Pinpoint the cell where the given text exists, returning its (x, y) midpoint coordinate. 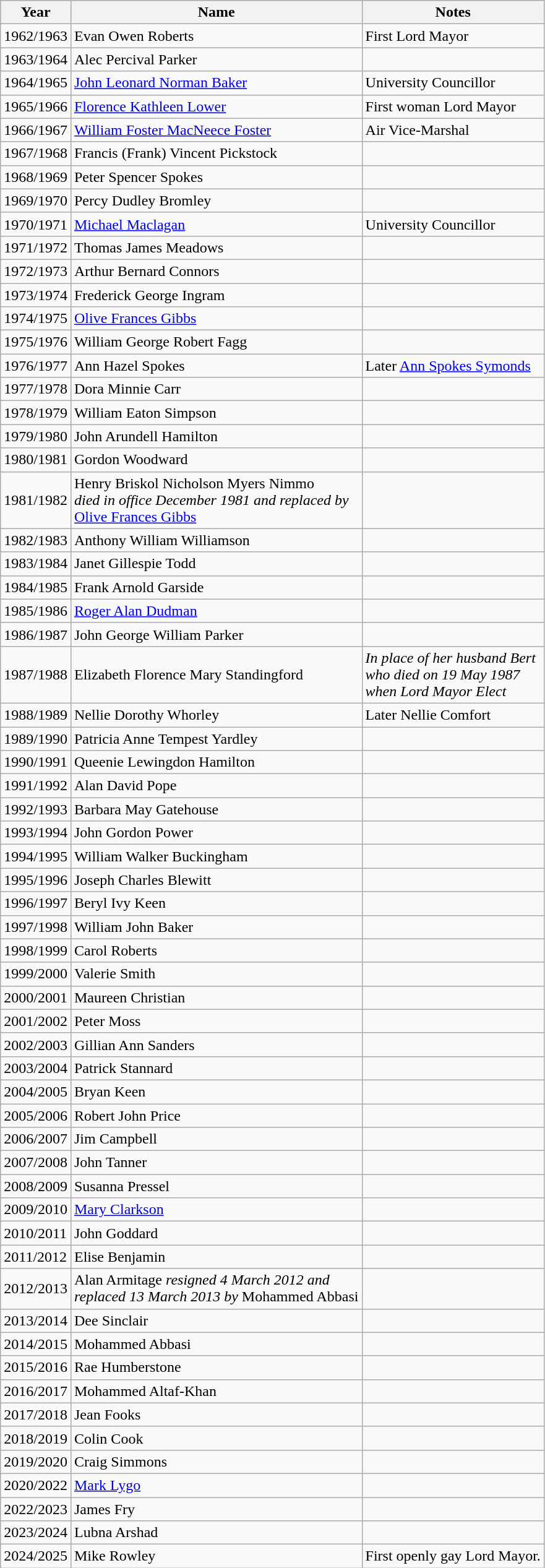
Mohammed Abbasi (217, 1344)
Henry Briskol Nicholson Myers Nimmo died in office December 1981 and replaced by Olive Frances Gibbs (217, 500)
Alec Percival Parker (217, 59)
1969/1970 (36, 200)
Rae Humberstone (217, 1368)
2013/2014 (36, 1320)
Later Ann Spokes Symonds (453, 366)
Later Nellie Comfort (453, 715)
2017/2018 (36, 1415)
First woman Lord Mayor (453, 106)
1997/1998 (36, 927)
Queenie Lewingdon Hamilton (217, 762)
1977/1978 (36, 389)
William Eaton Simpson (217, 413)
2004/2005 (36, 1092)
Lubna Arshad (217, 1533)
2000/2001 (36, 997)
2016/2017 (36, 1391)
1980/1981 (36, 460)
1998/1999 (36, 950)
1967/1968 (36, 153)
1981/1982 (36, 500)
Carol Roberts (217, 950)
John Goddard (217, 1233)
1963/1964 (36, 59)
2020/2022 (36, 1485)
Jean Fooks (217, 1415)
1971/1972 (36, 248)
2015/2016 (36, 1368)
Mary Clarkson (217, 1210)
2008/2009 (36, 1186)
In place of her husband Bert who died on 19 May 1987 when Lord Mayor Elect (453, 674)
1994/1995 (36, 856)
1970/1971 (36, 224)
1978/1979 (36, 413)
2006/2007 (36, 1139)
Bryan Keen (217, 1092)
2012/2013 (36, 1288)
2019/2020 (36, 1462)
2009/2010 (36, 1210)
Elise Benjamin (217, 1257)
1993/1994 (36, 833)
First openly gay Lord Mayor. (453, 1556)
2014/2015 (36, 1344)
Arthur Bernard Connors (217, 271)
Barbara May Gatehouse (217, 809)
1989/1990 (36, 738)
1973/1974 (36, 295)
Alan Armitage resigned 4 March 2012 and replaced 13 March 2013 by Mohammed Abbasi (217, 1288)
Peter Moss (217, 1021)
Gillian Ann Sanders (217, 1045)
2002/2003 (36, 1045)
2003/2004 (36, 1068)
2010/2011 (36, 1233)
1986/1987 (36, 634)
2001/2002 (36, 1021)
Evan Owen Roberts (217, 36)
John Arundell Hamilton (217, 436)
Gordon Woodward (217, 460)
Patricia Anne Tempest Yardley (217, 738)
2022/2023 (36, 1509)
Notes (453, 12)
Patrick Stannard (217, 1068)
Beryl Ivy Keen (217, 903)
Florence Kathleen Lower (217, 106)
1975/1976 (36, 342)
Alan David Pope (217, 786)
Craig Simmons (217, 1462)
1988/1989 (36, 715)
1999/2000 (36, 974)
Percy Dudley Bromley (217, 200)
1972/1973 (36, 271)
Name (217, 12)
John Tanner (217, 1163)
Robert John Price (217, 1116)
1964/1965 (36, 83)
Michael Maclagan (217, 224)
2011/2012 (36, 1257)
1968/1969 (36, 177)
Air Vice-Marshal (453, 130)
Ann Hazel Spokes (217, 366)
John Leonard Norman Baker (217, 83)
First Lord Mayor (453, 36)
2023/2024 (36, 1533)
Olive Frances Gibbs (217, 319)
1974/1975 (36, 319)
2007/2008 (36, 1163)
1985/1986 (36, 611)
Dee Sinclair (217, 1320)
Janet Gillespie Todd (217, 564)
1995/1996 (36, 880)
James Fry (217, 1509)
1992/1993 (36, 809)
2005/2006 (36, 1116)
John Gordon Power (217, 833)
Mohammed Altaf-Khan (217, 1391)
William George Robert Fagg (217, 342)
Maureen Christian (217, 997)
Year (36, 12)
Frederick George Ingram (217, 295)
1966/1967 (36, 130)
Mark Lygo (217, 1485)
William Walker Buckingham (217, 856)
1962/1963 (36, 36)
1984/1985 (36, 587)
1979/1980 (36, 436)
Peter Spencer Spokes (217, 177)
2024/2025 (36, 1556)
2018/2019 (36, 1438)
John George William Parker (217, 634)
Valerie Smith (217, 974)
1976/1977 (36, 366)
Frank Arnold Garside (217, 587)
Colin Cook (217, 1438)
Francis (Frank) Vincent Pickstock (217, 153)
William John Baker (217, 927)
Susanna Pressel (217, 1186)
1990/1991 (36, 762)
1965/1966 (36, 106)
Elizabeth Florence Mary Standingford (217, 674)
1983/1984 (36, 564)
Nellie Dorothy Whorley (217, 715)
Jim Campbell (217, 1139)
1987/1988 (36, 674)
Anthony William Williamson (217, 540)
Dora Minnie Carr (217, 389)
William Foster MacNeece Foster (217, 130)
Thomas James Meadows (217, 248)
1982/1983 (36, 540)
Roger Alan Dudman (217, 611)
1991/1992 (36, 786)
1996/1997 (36, 903)
Mike Rowley (217, 1556)
Joseph Charles Blewitt (217, 880)
